Output the (x, y) coordinate of the center of the cell containing the given text.  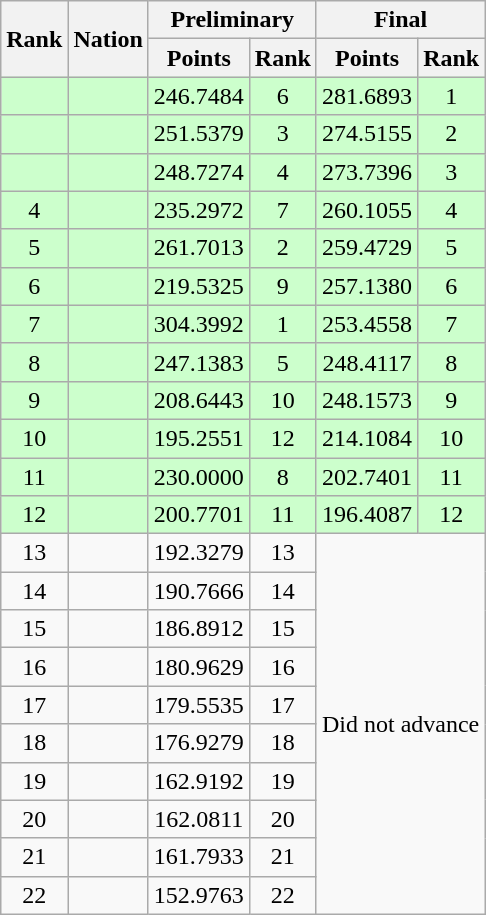
196.4087 (366, 515)
257.1380 (366, 286)
273.7396 (366, 172)
248.1573 (366, 400)
Did not advance (400, 724)
Nation (108, 39)
247.1383 (198, 362)
208.6443 (198, 400)
195.2551 (198, 438)
180.9629 (198, 667)
152.9763 (198, 895)
253.4558 (366, 324)
304.3992 (198, 324)
192.3279 (198, 553)
162.9192 (198, 781)
251.5379 (198, 134)
Preliminary (232, 20)
219.5325 (198, 286)
246.7484 (198, 96)
162.0811 (198, 819)
235.2972 (198, 210)
179.5535 (198, 705)
248.7274 (198, 172)
Final (400, 20)
248.4117 (366, 362)
161.7933 (198, 857)
186.8912 (198, 629)
176.9279 (198, 743)
214.1084 (366, 438)
281.6893 (366, 96)
200.7701 (198, 515)
190.7666 (198, 591)
202.7401 (366, 477)
260.1055 (366, 210)
274.5155 (366, 134)
230.0000 (198, 477)
261.7013 (198, 248)
259.4729 (366, 248)
